Detect which cell encompasses the target text, then output its (X, Y) center coordinate. 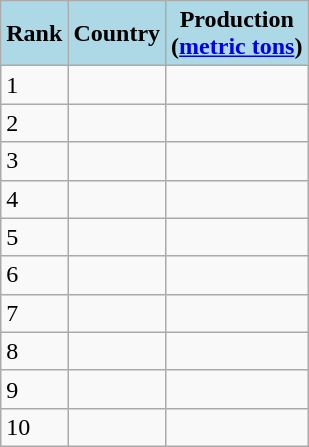
6 (34, 275)
3 (34, 161)
Country (117, 34)
2 (34, 123)
Rank (34, 34)
4 (34, 199)
Production(metric tons) (237, 34)
7 (34, 313)
8 (34, 351)
9 (34, 389)
1 (34, 85)
5 (34, 237)
10 (34, 427)
